Identify which cell holds the provided text, then report its (X, Y) central coordinate. 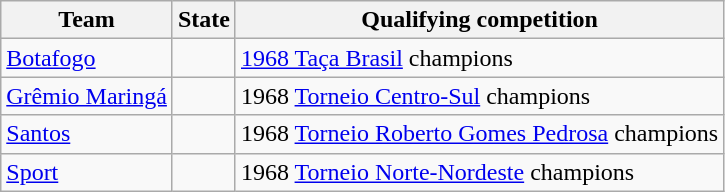
Santos (87, 134)
Sport (87, 172)
1968 Taça Brasil champions (479, 58)
Grêmio Maringá (87, 96)
Team (87, 20)
State (204, 20)
1968 Torneio Norte-Nordeste champions (479, 172)
Botafogo (87, 58)
Qualifying competition (479, 20)
1968 Torneio Roberto Gomes Pedrosa champions (479, 134)
1968 Torneio Centro-Sul champions (479, 96)
